Pinpoint the cell where the given text exists, returning its (x, y) midpoint coordinate. 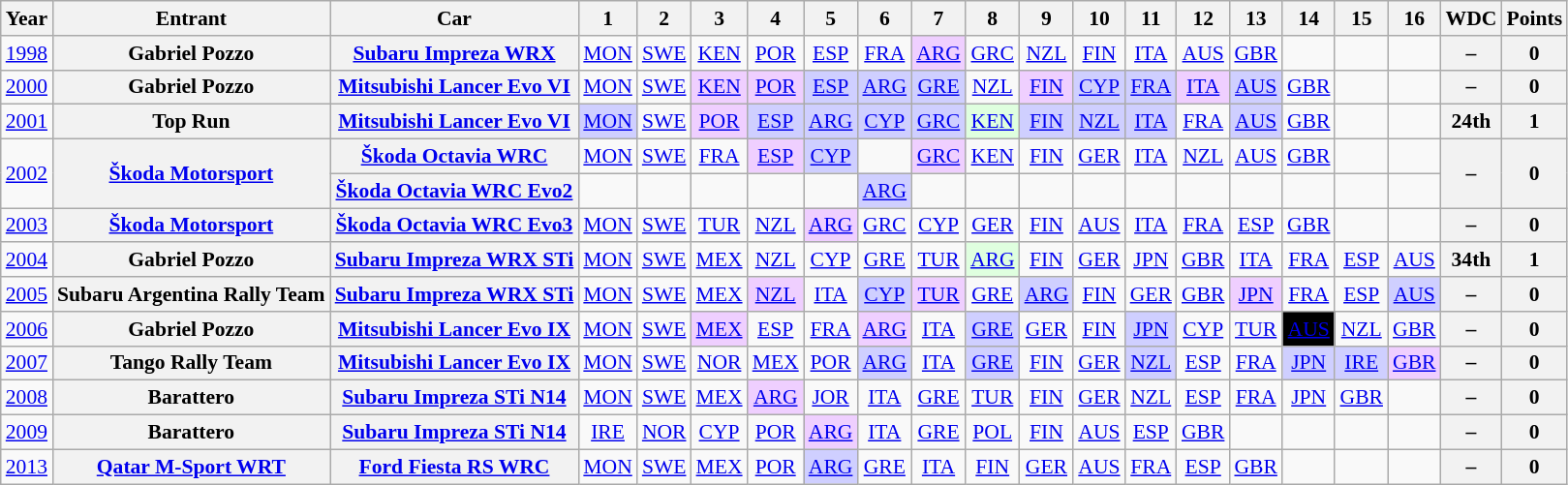
Subaru Argentina Rally Team (192, 294)
4 (776, 18)
Tango Rally Team (192, 363)
2003 (27, 226)
Škoda Octavia WRC (455, 157)
2007 (27, 363)
8 (993, 18)
Qatar M-Sport WRT (192, 467)
Entrant (192, 18)
24th (1472, 122)
2004 (27, 260)
2013 (27, 467)
2006 (27, 329)
1998 (27, 53)
6 (884, 18)
2009 (27, 433)
2002 (27, 174)
Škoda Octavia WRC Evo3 (455, 226)
Subaru Impreza WRX (455, 53)
2 (664, 18)
2005 (27, 294)
10 (1098, 18)
Year (27, 18)
Škoda Octavia WRC Evo2 (455, 191)
Top Run (192, 122)
7 (938, 18)
WDC (1472, 18)
3 (720, 18)
2001 (27, 122)
9 (1047, 18)
Car (455, 18)
2008 (27, 398)
5 (831, 18)
2000 (27, 87)
POL (993, 433)
13 (1255, 18)
Ford Fiesta RS WRC (455, 467)
11 (1151, 18)
12 (1203, 18)
JOR (831, 398)
34th (1472, 260)
14 (1309, 18)
Points (1534, 18)
16 (1414, 18)
15 (1362, 18)
